Pinpoint the cell where the given text exists, returning its (x, y) midpoint coordinate. 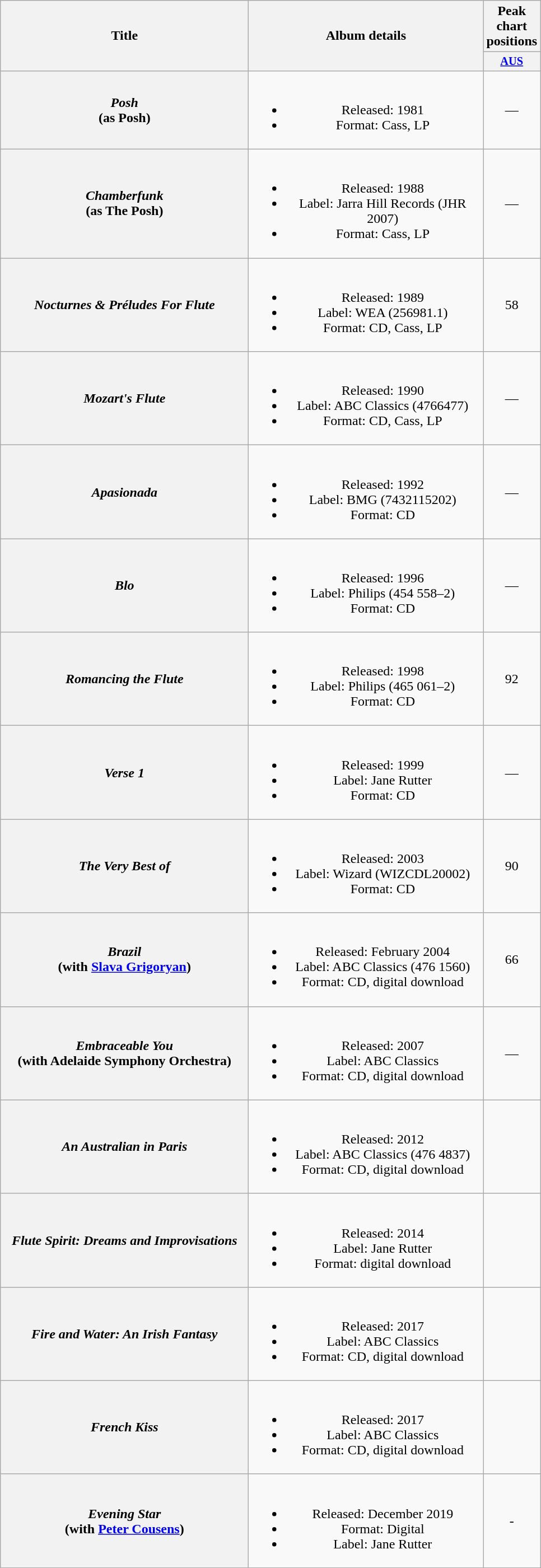
Embraceable You (with Adelaide Symphony Orchestra) (124, 1053)
Released: 1990Label: ABC Classics (4766477)Format: CD, Cass, LP (366, 399)
Released: 2007Label: ABC ClassicsFormat: CD, digital download (366, 1053)
Peak chart positions (512, 26)
An Australian in Paris (124, 1147)
Nocturnes & Préludes For Flute (124, 305)
Released: 1988Label: Jarra Hill Records (JHR 2007)Format: Cass, LP (366, 204)
Brazil (with Slava Grigoryan) (124, 960)
Romancing the Flute (124, 679)
Title (124, 36)
Released: 1996Label: Philips (454 558–2)Format: CD (366, 586)
AUS (512, 62)
90 (512, 866)
Released: 1981Format: Cass, LP (366, 110)
Flute Spirit: Dreams and Improvisations (124, 1240)
Released: February 2004Label: ABC Classics (476 1560)Format: CD, digital download (366, 960)
92 (512, 679)
Mozart's Flute (124, 399)
66 (512, 960)
French Kiss (124, 1427)
Released: 2014Label: Jane RutterFormat: digital download (366, 1240)
- (512, 1521)
Released: 1999Label: Jane RutterFormat: CD (366, 773)
Posh (as Posh) (124, 110)
Blo (124, 586)
Released: 1998Label: Philips (465 061–2)Format: CD (366, 679)
Released: 2012Label: ABC Classics (476 4837)Format: CD, digital download (366, 1147)
58 (512, 305)
Album details (366, 36)
Released: December 2019Format: DigitalLabel: Jane Rutter (366, 1521)
Released: 1989Label: WEA (256981.1)Format: CD, Cass, LP (366, 305)
Evening Star (with Peter Cousens) (124, 1521)
The Very Best of (124, 866)
Verse 1 (124, 773)
Released: 1992Label: BMG (7432115202)Format: CD (366, 492)
Released: 2003Label: Wizard (WIZCDL20002)Format: CD (366, 866)
Fire and Water: An Irish Fantasy (124, 1334)
Chamberfunk (as The Posh) (124, 204)
Apasionada (124, 492)
